Find where the given text appears and provide that cell's center as (x, y) coordinate. 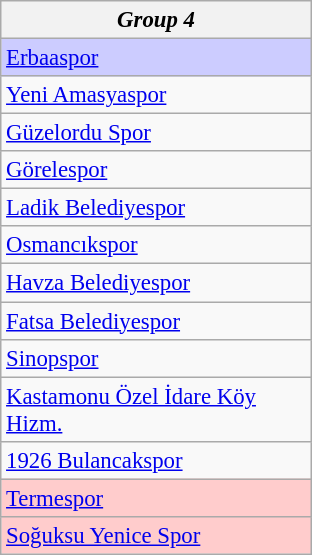
Group 4 (156, 20)
Osmancıkspor (156, 245)
Görelespor (156, 170)
Kastamonu Özel İdare Köy Hizm. (156, 410)
Erbaaspor (156, 58)
1926 Bulancakspor (156, 460)
Sinopspor (156, 358)
Soğuksu Yenice Spor (156, 536)
Yeni Amasyaspor (156, 95)
Termespor (156, 498)
Havza Belediyespor (156, 283)
Fatsa Belediyespor (156, 321)
Güzelordu Spor (156, 133)
Ladik Belediyespor (156, 208)
